Provide the (X, Y) coordinate of the cell's center where the given text is located.  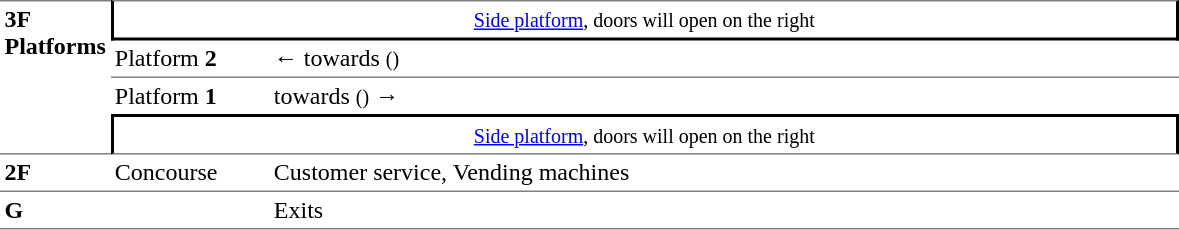
Exits (724, 211)
2F (55, 173)
Customer service, Vending machines (724, 173)
G (55, 211)
Concourse (190, 173)
← towards () (724, 59)
3FPlatforms (55, 77)
Platform 2 (190, 59)
towards () → (724, 96)
Platform 1 (190, 96)
